Find where the given text appears and provide that cell's center as (X, Y) coordinate. 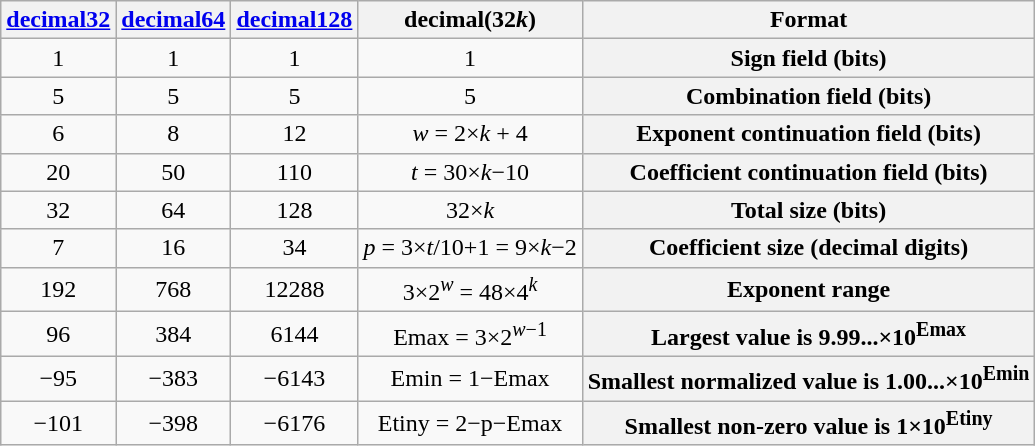
384 (174, 334)
Emax = 3×2w−1 (470, 334)
32×k (470, 210)
Etiny = 2−p−Emax (470, 424)
110 (294, 172)
Combination field (bits) (808, 96)
decimal64 (174, 20)
20 (58, 172)
12 (294, 134)
decimal32 (58, 20)
−398 (174, 424)
p = 3×t/10+1 = 9×k−2 (470, 248)
128 (294, 210)
96 (58, 334)
3×2w = 48×4k (470, 290)
Emin = 1−Emax (470, 378)
decimal(32k) (470, 20)
6 (58, 134)
192 (58, 290)
6144 (294, 334)
Largest value is 9.99...×10Emax (808, 334)
−95 (58, 378)
Total size (bits) (808, 210)
16 (174, 248)
−383 (174, 378)
7 (58, 248)
Exponent continuation field (bits) (808, 134)
64 (174, 210)
8 (174, 134)
Smallest non-zero value is 1×10Etiny (808, 424)
−101 (58, 424)
Coefficient continuation field (bits) (808, 172)
32 (58, 210)
50 (174, 172)
t = 30×k−10 (470, 172)
decimal128 (294, 20)
Format (808, 20)
12288 (294, 290)
Coefficient size (decimal digits) (808, 248)
w = 2×k + 4 (470, 134)
768 (174, 290)
Exponent range (808, 290)
−6143 (294, 378)
−6176 (294, 424)
Sign field (bits) (808, 58)
Smallest normalized value is 1.00...×10Emin (808, 378)
34 (294, 248)
